Find where the given text appears and provide that cell's center as (x, y) coordinate. 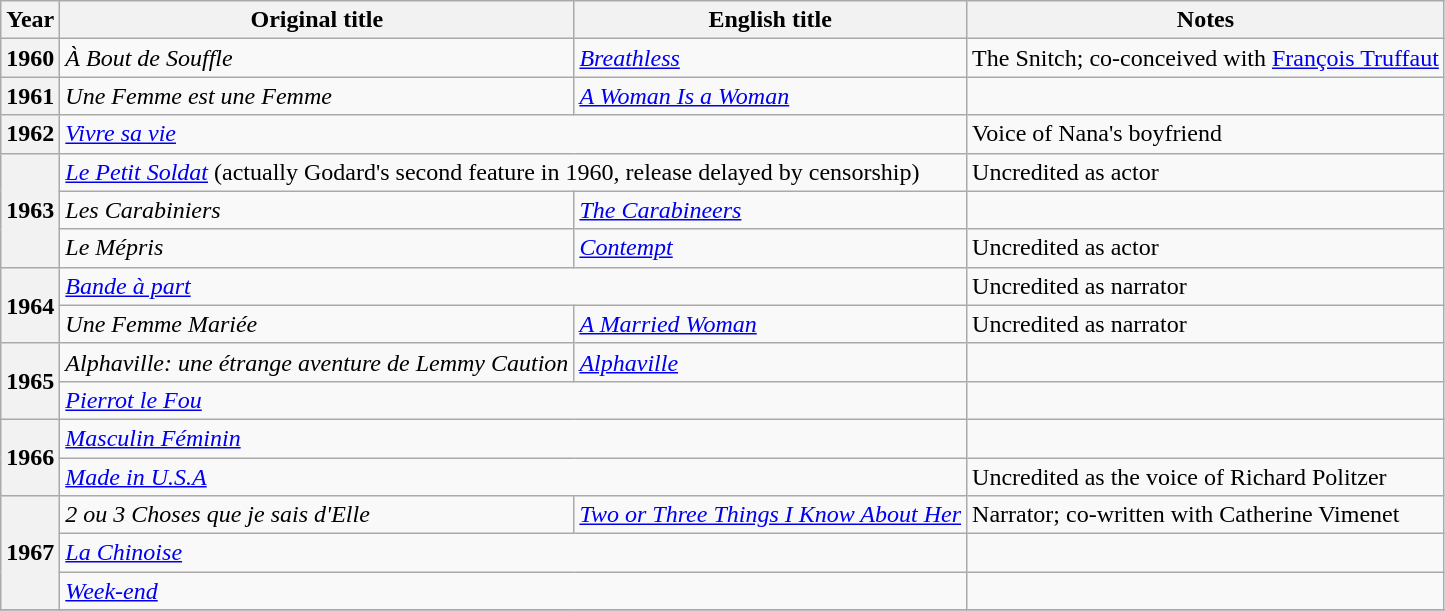
1963 (30, 210)
1961 (30, 96)
Une Femme Mariée (317, 324)
Uncredited as the voice of Richard Politzer (1206, 477)
1960 (30, 58)
A Woman Is a Woman (770, 96)
Original title (317, 20)
Breathless (770, 58)
Le Petit Soldat (actually Godard's second feature in 1960, release delayed by censorship) (514, 172)
Made in U.S.A (514, 477)
Week-end (514, 591)
English title (770, 20)
The Snitch; co-conceived with François Truffaut (1206, 58)
Year (30, 20)
À Bout de Souffle (317, 58)
A Married Woman (770, 324)
Pierrot le Fou (514, 400)
Masculin Féminin (514, 438)
2 ou 3 Choses que je sais d'Elle (317, 515)
1964 (30, 305)
Narrator; co-written with Catherine Vimenet (1206, 515)
Alphaville: une étrange aventure de Lemmy Caution (317, 362)
The Carabineers (770, 210)
Vivre sa vie (514, 134)
Contempt (770, 248)
Une Femme est une Femme (317, 96)
Notes (1206, 20)
1966 (30, 457)
Alphaville (770, 362)
Voice of Nana's boyfriend (1206, 134)
1962 (30, 134)
Les Carabiniers (317, 210)
La Chinoise (514, 553)
1965 (30, 381)
Bande à part (514, 286)
1967 (30, 553)
Two or Three Things I Know About Her (770, 515)
Le Mépris (317, 248)
